Return the (X, Y) coordinate for the center point of the cell that contains the specified text.  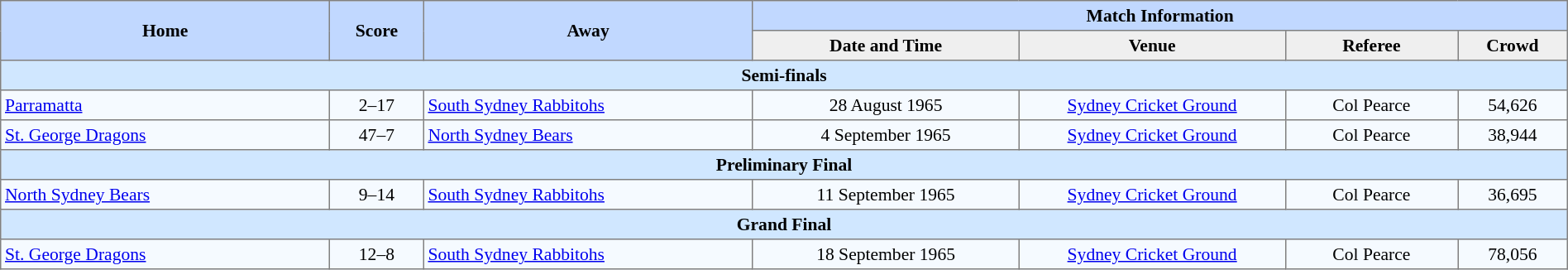
Match Information (1159, 16)
Semi-finals (784, 75)
Preliminary Final (784, 165)
12–8 (377, 254)
47–7 (377, 135)
4 September 1965 (886, 135)
78,056 (1513, 254)
Score (377, 31)
54,626 (1513, 105)
18 September 1965 (886, 254)
36,695 (1513, 195)
28 August 1965 (886, 105)
Away (588, 31)
Grand Final (784, 224)
11 September 1965 (886, 195)
Crowd (1513, 46)
Date and Time (886, 46)
Referee (1371, 46)
2–17 (377, 105)
Parramatta (165, 105)
9–14 (377, 195)
Home (165, 31)
38,944 (1513, 135)
Venue (1152, 46)
